Extract the [X, Y] coordinate from the center of the cell holding the provided text.  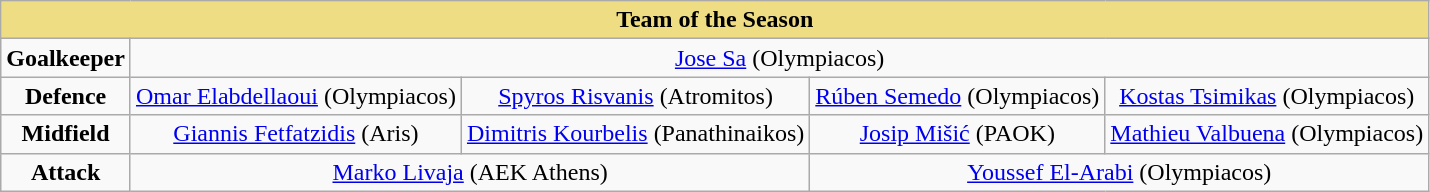
Josip Mišić (PAOK) [958, 134]
Goalkeeper [66, 58]
Jose Sa (Olympiacos) [779, 58]
Rúben Semedo (Olympiacos) [958, 96]
Midfield [66, 134]
Spyros Risvanis (Atromitos) [635, 96]
Youssef El-Arabi (Olympiacos) [1120, 172]
Giannis Fetfatzidis (Aris) [296, 134]
Marko Livaja (AEK Athens) [470, 172]
Defence [66, 96]
Attack [66, 172]
Team of the Season [715, 20]
Dimitris Kourbelis (Panathinaikos) [635, 134]
Mathieu Valbuena (Olympiacos) [1267, 134]
Omar Elabdellaoui (Olympiacos) [296, 96]
Kostas Tsimikas (Olympiacos) [1267, 96]
